From the cell containing the given text, extract its center point as (X, Y) coordinate. 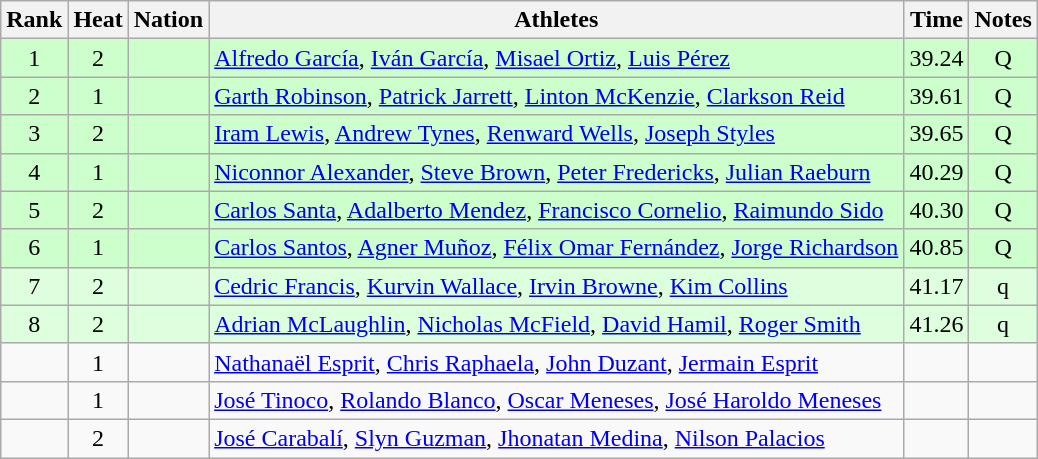
Niconnor Alexander, Steve Brown, Peter Fredericks, Julian Raeburn (556, 172)
4 (34, 172)
40.30 (936, 210)
Notes (1003, 20)
40.29 (936, 172)
41.17 (936, 286)
Nathanaël Esprit, Chris Raphaela, John Duzant, Jermain Esprit (556, 362)
5 (34, 210)
Alfredo García, Iván García, Misael Ortiz, Luis Pérez (556, 58)
Athletes (556, 20)
Iram Lewis, Andrew Tynes, Renward Wells, Joseph Styles (556, 134)
Garth Robinson, Patrick Jarrett, Linton McKenzie, Clarkson Reid (556, 96)
Rank (34, 20)
Nation (168, 20)
39.24 (936, 58)
José Tinoco, Rolando Blanco, Oscar Meneses, José Haroldo Meneses (556, 400)
6 (34, 248)
39.65 (936, 134)
José Carabalí, Slyn Guzman, Jhonatan Medina, Nilson Palacios (556, 438)
Time (936, 20)
7 (34, 286)
8 (34, 324)
Heat (98, 20)
3 (34, 134)
Cedric Francis, Kurvin Wallace, Irvin Browne, Kim Collins (556, 286)
Carlos Santos, Agner Muñoz, Félix Omar Fernández, Jorge Richardson (556, 248)
Adrian McLaughlin, Nicholas McField, David Hamil, Roger Smith (556, 324)
Carlos Santa, Adalberto Mendez, Francisco Cornelio, Raimundo Sido (556, 210)
39.61 (936, 96)
40.85 (936, 248)
41.26 (936, 324)
